Extract the [x, y] coordinate from the center of the cell holding the provided text.  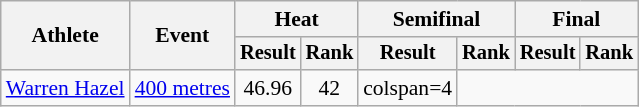
400 metres [182, 88]
colspan=4 [408, 88]
Warren Hazel [66, 88]
Athlete [66, 36]
42 [330, 88]
Final [576, 19]
Semifinal [436, 19]
Heat [296, 19]
Event [182, 36]
46.96 [268, 88]
